Return (x, y) of the center of cell containing provided text 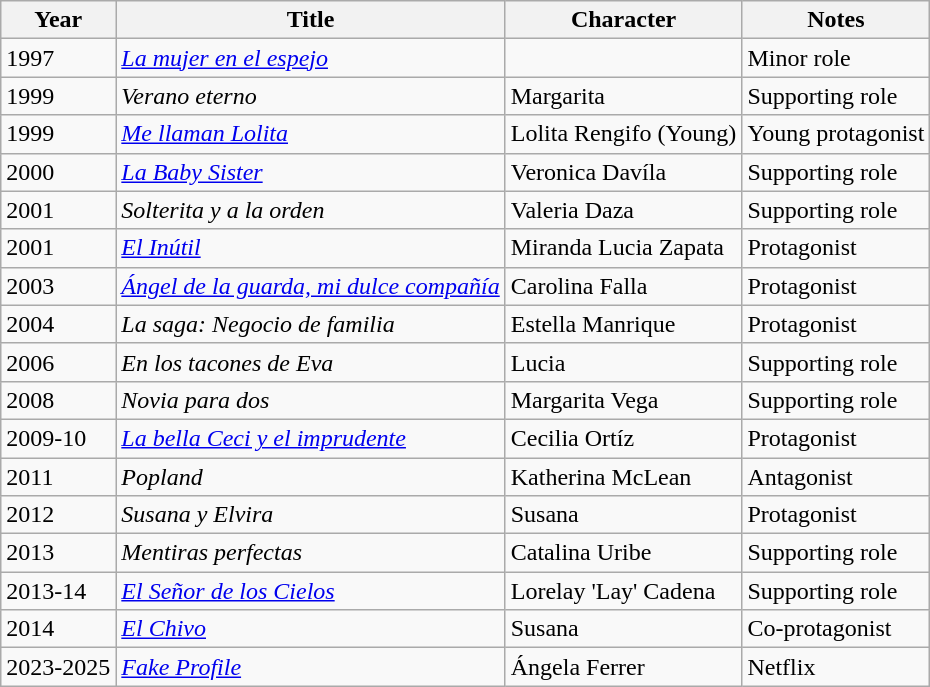
Lorelay 'Lay' Cadena (624, 591)
Catalina Uribe (624, 553)
2008 (58, 400)
Mentiras perfectas (310, 553)
2000 (58, 172)
Antagonist (836, 477)
2004 (58, 324)
En los tacones de Eva (310, 362)
2012 (58, 515)
Margarita Vega (624, 400)
Novia para dos (310, 400)
Netflix (836, 667)
La bella Ceci y el imprudente (310, 438)
Character (624, 20)
Margarita (624, 96)
Me llaman Lolita (310, 134)
Carolina Falla (624, 286)
2023-2025 (58, 667)
Title (310, 20)
Estella Manrique (624, 324)
Lolita Rengifo (Young) (624, 134)
La Baby Sister (310, 172)
2013 (58, 553)
2014 (58, 629)
2013-14 (58, 591)
Popland (310, 477)
Fake Profile (310, 667)
Lucia (624, 362)
La mujer en el espejo (310, 58)
Veronica Davíla (624, 172)
El Chivo (310, 629)
2006 (58, 362)
2009-10 (58, 438)
1997 (58, 58)
El Inútil (310, 248)
Miranda Lucia Zapata (624, 248)
Katherina McLean (624, 477)
Ángela Ferrer (624, 667)
Notes (836, 20)
Valeria Daza (624, 210)
2011 (58, 477)
Co-protagonist (836, 629)
La saga: Negocio de familia (310, 324)
Year (58, 20)
2003 (58, 286)
Minor role (836, 58)
Solterita y a la orden (310, 210)
El Señor de los Cielos (310, 591)
Young protagonist (836, 134)
Cecilia Ortíz (624, 438)
Susana y Elvira (310, 515)
Verano eterno (310, 96)
Ángel de la guarda, mi dulce compañía (310, 286)
